Extract the (X, Y) coordinate from the center of the cell holding the provided text.  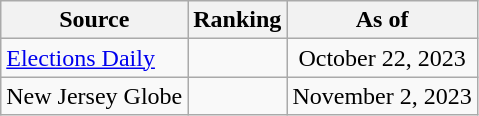
New Jersey Globe (94, 96)
As of (382, 20)
Source (94, 20)
November 2, 2023 (382, 96)
October 22, 2023 (382, 58)
Elections Daily (94, 58)
Ranking (238, 20)
